Scan for the cell matching the given text and deliver its (X, Y) coordinate at center. 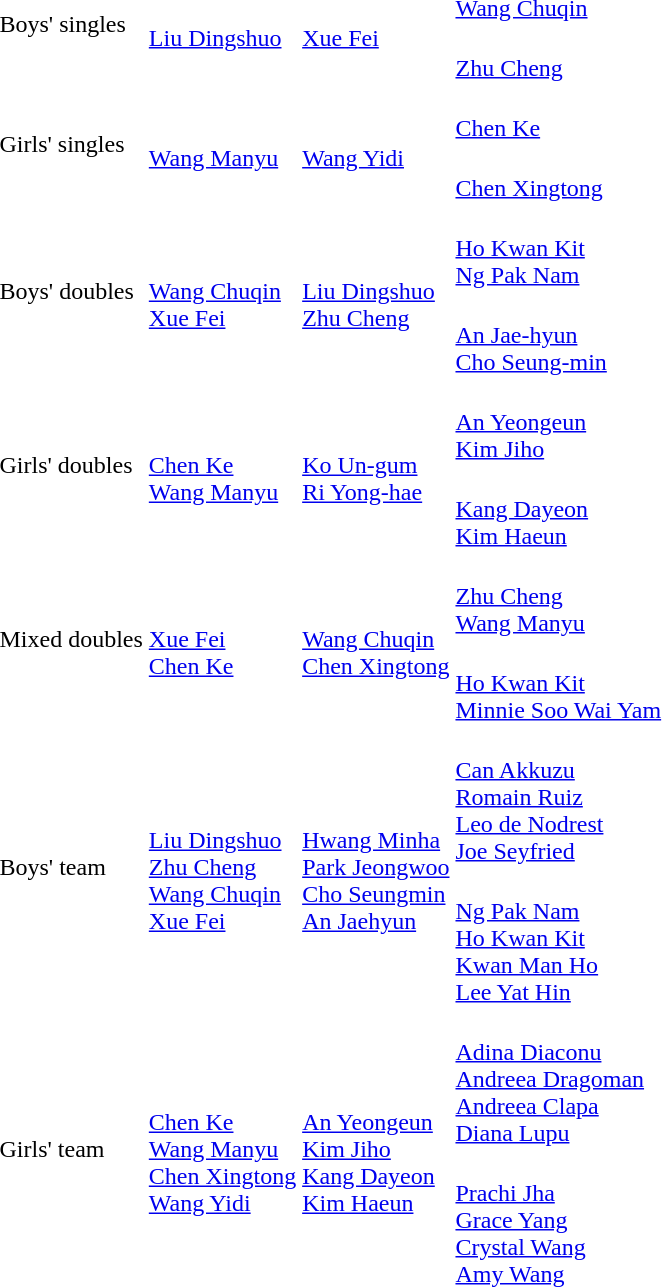
Wang ChuqinXue Fei (222, 292)
Wang ChuqinChen Xingtong (376, 640)
Chen KeWang Manyu (222, 466)
Wang Manyu (222, 144)
Ko Un-gumRi Yong-hae (376, 466)
Hwang MinhaPark JeongwooCho SeungminAn Jaehyun (376, 868)
Liu DingshuoZhu Cheng (376, 292)
Wang Yidi (376, 144)
Xue FeiChen Ke (222, 640)
Liu DingshuoZhu ChengWang ChuqinXue Fei (222, 868)
